Pinpoint the cell where the given text exists, returning its [X, Y] midpoint coordinate. 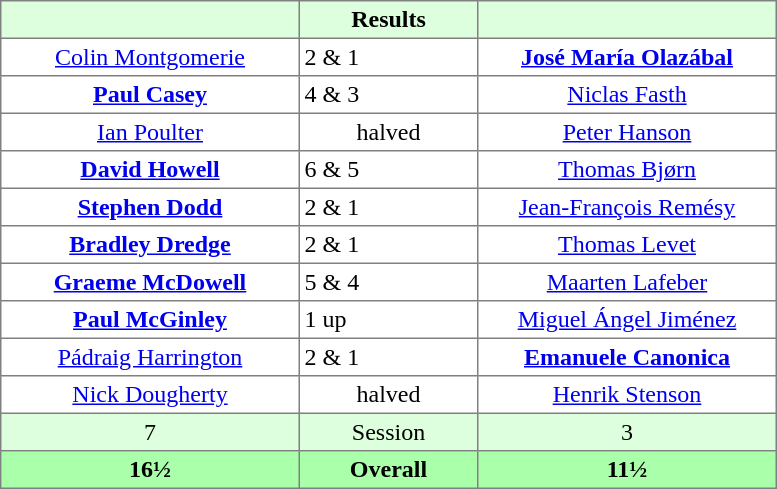
Colin Montgomerie [150, 57]
11½ [627, 470]
Thomas Levet [627, 245]
3 [627, 432]
David Howell [150, 170]
Session [388, 432]
4 & 3 [388, 95]
José María Olazábal [627, 57]
Maarten Lafeber [627, 282]
Graeme McDowell [150, 282]
Ian Poulter [150, 132]
Bradley Dredge [150, 245]
Pádraig Harrington [150, 357]
16½ [150, 470]
Peter Hanson [627, 132]
Nick Dougherty [150, 395]
7 [150, 432]
Paul McGinley [150, 320]
Miguel Ángel Jiménez [627, 320]
Jean-François Remésy [627, 207]
Emanuele Canonica [627, 357]
5 & 4 [388, 282]
Thomas Bjørn [627, 170]
Stephen Dodd [150, 207]
1 up [388, 320]
Henrik Stenson [627, 395]
Overall [388, 470]
Niclas Fasth [627, 95]
6 & 5 [388, 170]
Results [388, 20]
Paul Casey [150, 95]
